Extract the [x, y] coordinate from the center of the cell holding the provided text.  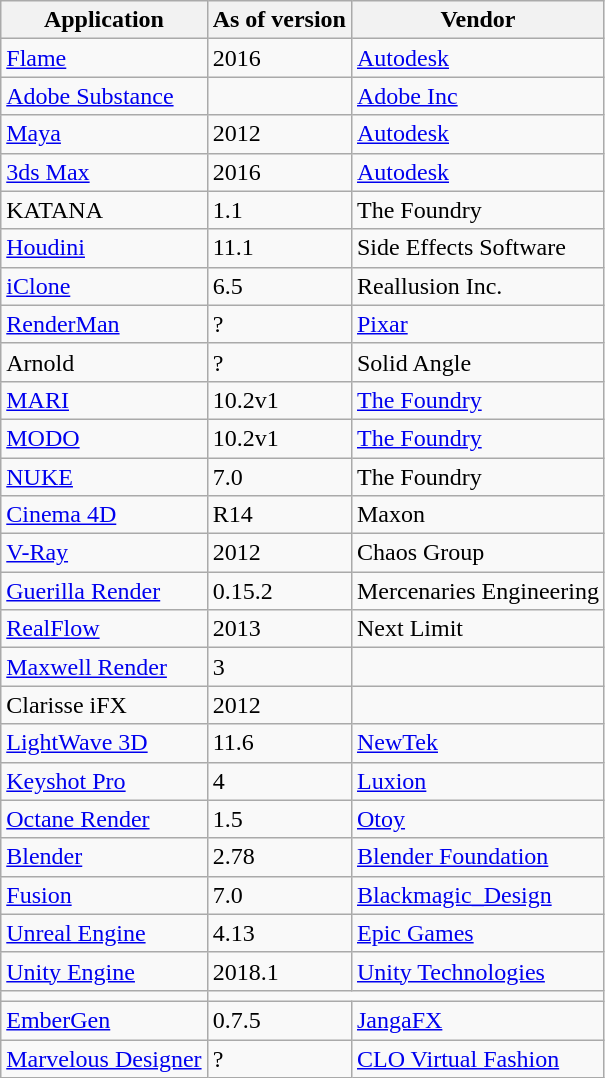
2.78 [279, 857]
2018.1 [279, 971]
6.5 [279, 286]
Octane Render [104, 819]
Next Limit [478, 629]
NewTek [478, 743]
0.15.2 [279, 591]
Unity Engine [104, 971]
Fusion [104, 895]
iClone [104, 286]
Blender Foundation [478, 857]
V-Ray [104, 553]
Solid Angle [478, 362]
Maxwell Render [104, 667]
Guerilla Render [104, 591]
EmberGen [104, 1020]
R14 [279, 515]
JangaFX [478, 1020]
Keyshot Pro [104, 781]
Otoy [478, 819]
Clarisse iFX [104, 705]
Cinema 4D [104, 515]
MARI [104, 400]
Maxon [478, 515]
Chaos Group [478, 553]
Adobe Substance [104, 96]
Pixar [478, 324]
KATANA [104, 210]
0.7.5 [279, 1020]
Unreal Engine [104, 933]
Flame [104, 58]
LightWave 3D [104, 743]
RealFlow [104, 629]
Arnold [104, 362]
4 [279, 781]
Mercenaries Engineering [478, 591]
Blackmagic_Design [478, 895]
Marvelous Designer [104, 1059]
Adobe Inc [478, 96]
2013 [279, 629]
3 [279, 667]
1.5 [279, 819]
3ds Max [104, 172]
11.6 [279, 743]
Application [104, 20]
RenderMan [104, 324]
4.13 [279, 933]
As of version [279, 20]
NUKE [104, 477]
Epic Games [478, 933]
MODO [104, 438]
Unity Technologies [478, 971]
Luxion [478, 781]
Vendor [478, 20]
11.1 [279, 248]
Reallusion Inc. [478, 286]
Maya [104, 134]
Blender [104, 857]
1.1 [279, 210]
Side Effects Software [478, 248]
CLO Virtual Fashion [478, 1059]
Houdini [104, 248]
